Search for the cell housing the specified text and yield its [X, Y] center coordinate. 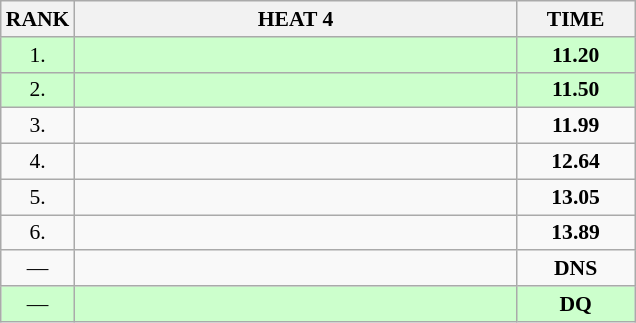
4. [38, 162]
13.05 [576, 197]
1. [38, 55]
5. [38, 197]
HEAT 4 [295, 19]
11.99 [576, 126]
6. [38, 233]
DQ [576, 304]
3. [38, 126]
DNS [576, 269]
11.20 [576, 55]
RANK [38, 19]
11.50 [576, 90]
2. [38, 90]
12.64 [576, 162]
13.89 [576, 233]
TIME [576, 19]
